Provide the (X, Y) coordinate of the cell's center where the given text is located.  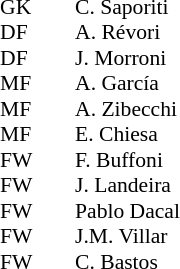
Pablo Dacal (128, 211)
A. Révori (128, 33)
J.M. Villar (128, 237)
J. Morroni (128, 58)
A. Zibecchi (128, 109)
J. Landeira (128, 185)
E. Chiesa (128, 135)
A. García (128, 83)
F. Buffoni (128, 160)
